Return (X, Y) of the center of cell containing provided text 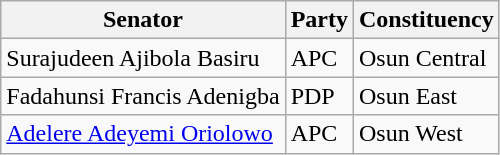
Constituency (426, 20)
Senator (143, 20)
Adelere Adeyemi Oriolowo (143, 134)
Osun West (426, 134)
PDP (319, 96)
Fadahunsi Francis Adenigba (143, 96)
Osun Central (426, 58)
Surajudeen Ajibola Basiru (143, 58)
Osun East (426, 96)
Party (319, 20)
